Provide the [x, y] coordinate of the cell's center where the given text is located.  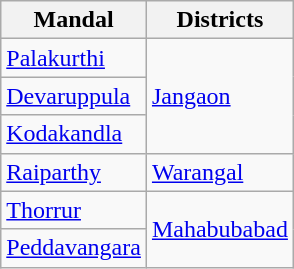
Palakurthi [74, 58]
Mahabubabad [220, 229]
Districts [220, 20]
Devaruppula [74, 96]
Kodakandla [74, 134]
Warangal [220, 172]
Raiparthy [74, 172]
Mandal [74, 20]
Jangaon [220, 96]
Peddavangara [74, 248]
Thorrur [74, 210]
